Return [X, Y] of the center of cell containing provided text 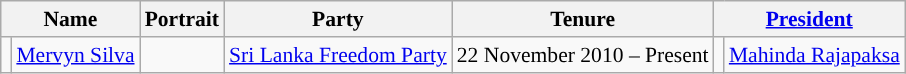
Mervyn Silva [75, 55]
Name [70, 19]
Portrait [182, 19]
President [810, 19]
Tenure [583, 19]
22 November 2010 – Present [583, 55]
Party [338, 19]
Mahinda Rajapaksa [814, 55]
Sri Lanka Freedom Party [338, 55]
